Scan for the cell matching the given text and deliver its (X, Y) coordinate at center. 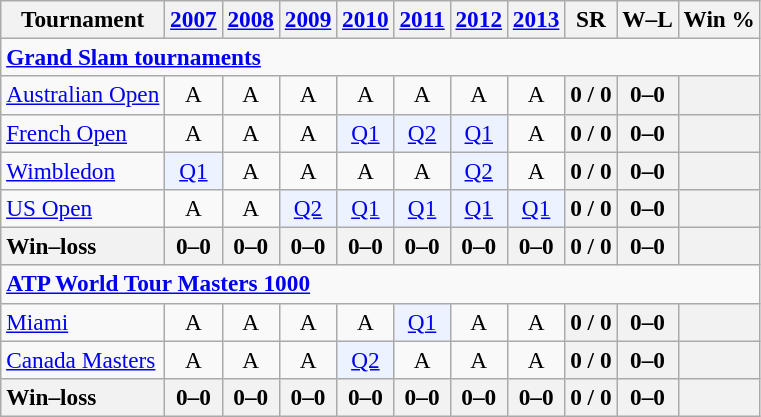
Tournament (83, 19)
SR (591, 19)
French Open (83, 133)
ATP World Tour Masters 1000 (381, 284)
Australian Open (83, 95)
2010 (366, 19)
Canada Masters (83, 359)
Win % (719, 19)
US Open (83, 208)
Grand Slam tournaments (381, 57)
Miami (83, 322)
Wimbledon (83, 170)
W–L (648, 19)
2013 (536, 19)
2011 (422, 19)
2007 (194, 19)
2012 (478, 19)
2008 (250, 19)
2009 (308, 19)
